Capture the cell that displays the provided text and extract its (X, Y) central coordinate. 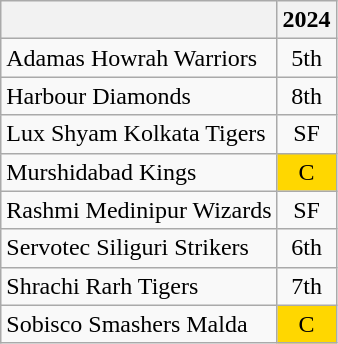
Servotec Siliguri Strikers (139, 248)
Sobisco Smashers Malda (139, 324)
8th (306, 96)
2024 (306, 20)
Murshidabad Kings (139, 172)
Harbour Diamonds (139, 96)
5th (306, 58)
Shrachi Rarh Tigers (139, 286)
Rashmi Medinipur Wizards (139, 210)
7th (306, 286)
6th (306, 248)
Lux Shyam Kolkata Tigers (139, 134)
Adamas Howrah Warriors (139, 58)
